Return the (x, y) coordinate for the center point of the cell that contains the specified text.  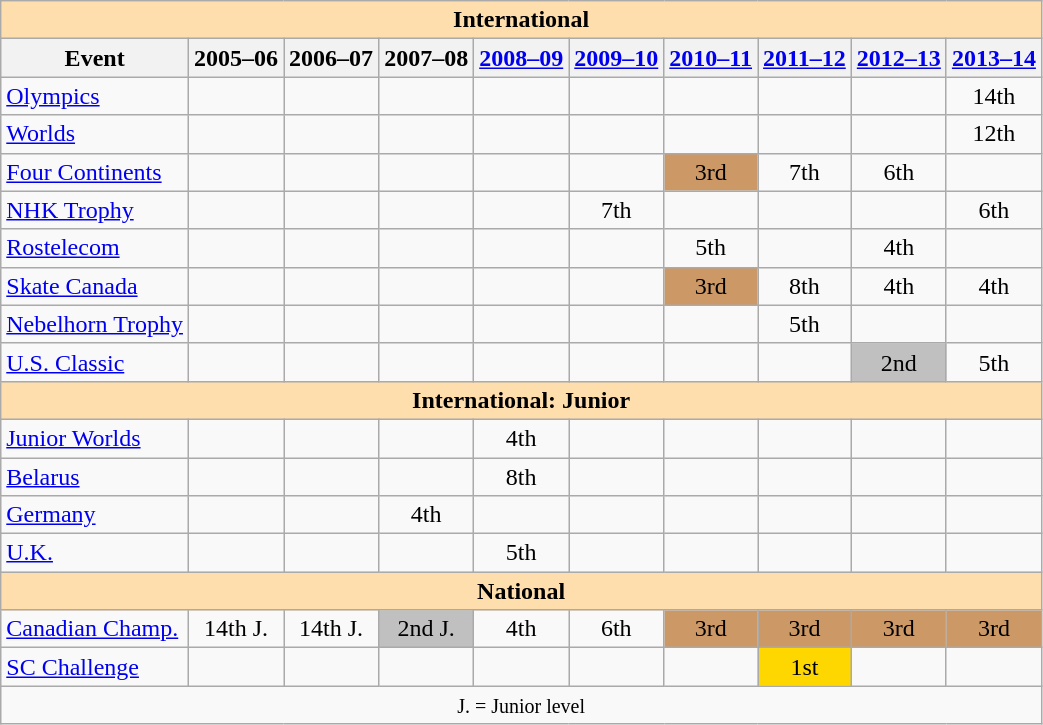
Olympics (95, 96)
2nd (898, 362)
2005–06 (236, 58)
J. = Junior level (522, 705)
1st (805, 667)
Nebelhorn Trophy (95, 324)
Four Continents (95, 172)
2011–12 (805, 58)
2013–14 (994, 58)
Worlds (95, 134)
2006–07 (332, 58)
U.S. Classic (95, 362)
Skate Canada (95, 286)
International (522, 20)
Junior Worlds (95, 438)
14th (994, 96)
Rostelecom (95, 248)
2009–10 (616, 58)
NHK Trophy (95, 210)
International: Junior (522, 400)
2010–11 (711, 58)
National (522, 591)
2012–13 (898, 58)
Belarus (95, 477)
12th (994, 134)
2007–08 (426, 58)
U.K. (95, 553)
SC Challenge (95, 667)
Canadian Champ. (95, 629)
Germany (95, 515)
2008–09 (522, 58)
Event (95, 58)
2nd J. (426, 629)
